Return the [X, Y] coordinate for the center point of the cell that contains the specified text.  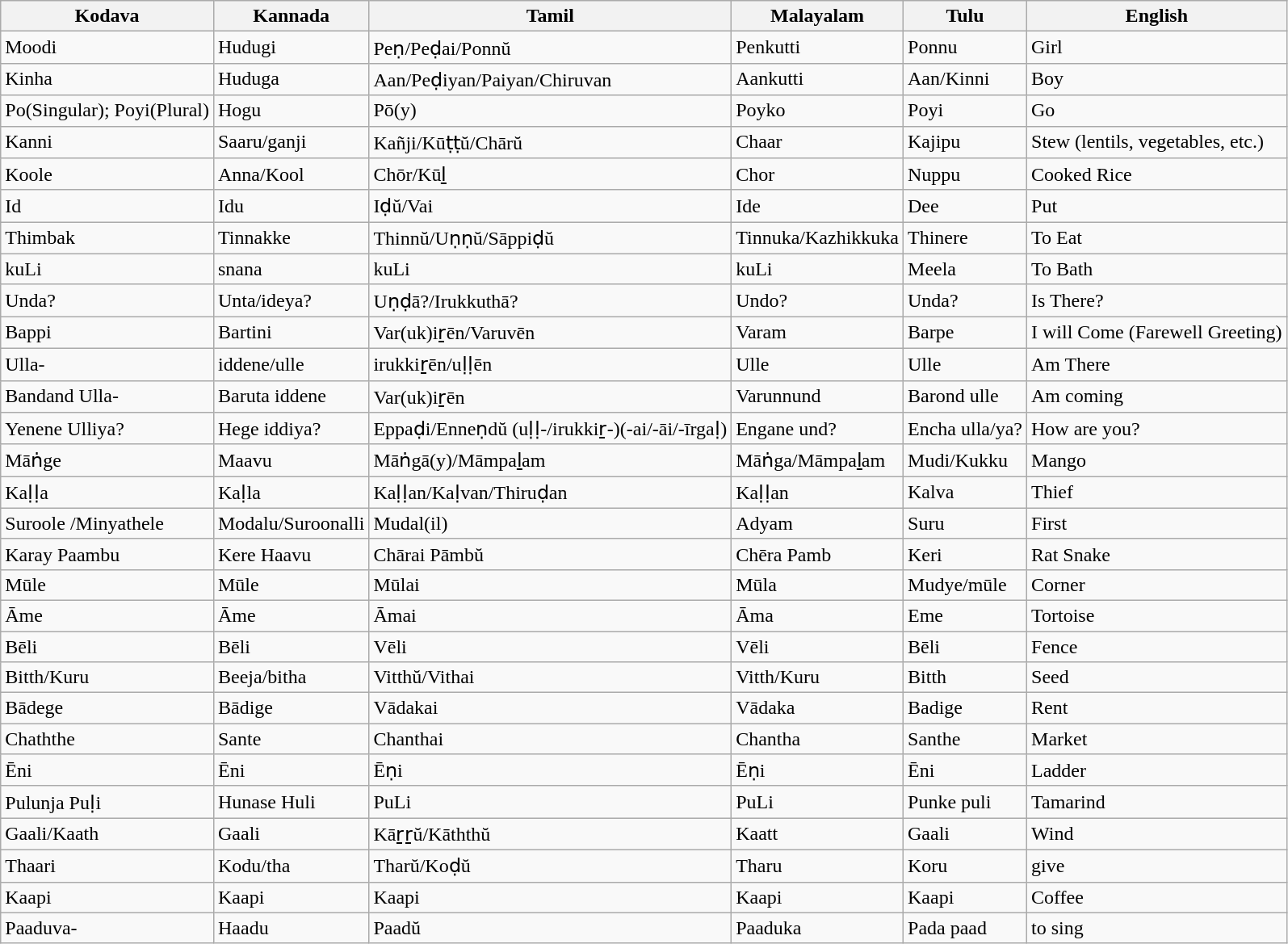
Hunase Huli [291, 802]
Suru [966, 523]
Uṇḍā?/Irukkuthā? [551, 300]
Idu [291, 206]
Bādege [107, 708]
Tortoise [1157, 615]
Is There? [1157, 300]
Santhe [966, 739]
Chēra Pamb [817, 554]
Coffee [1157, 897]
Am coming [1157, 396]
Kaḷla [291, 493]
Poyko [817, 111]
give [1157, 866]
Vādakai [551, 708]
Yenene Ulliya? [107, 429]
To Bath [1157, 269]
Kajipu [966, 142]
Ide [817, 206]
Kaatt [817, 834]
Kaḷḷan [817, 493]
Chaththe [107, 739]
Pō(y) [551, 111]
to sing [1157, 928]
Mūlai [551, 585]
Mango [1157, 460]
Bitth/Kuru [107, 678]
Maavu [291, 460]
Baruta iddene [291, 396]
Unta/ideya? [291, 300]
Aan/Kinni [966, 79]
Keri [966, 554]
Paaduva- [107, 928]
Poyi [966, 111]
Hege iddiya? [291, 429]
Tharŭ/Koḍŭ [551, 866]
Chor [817, 174]
Market [1157, 739]
Rat Snake [1157, 554]
Thimbak [107, 238]
Engane und? [817, 429]
Vitthŭ/Vithai [551, 678]
Thaari [107, 866]
Malayalam [817, 16]
How are you? [1157, 429]
Girl [1157, 48]
Rent [1157, 708]
Chanthai [551, 739]
Varunnund [817, 396]
Huduga [291, 79]
Āmai [551, 615]
Aankutti [817, 79]
Iḍŭ/Vai [551, 206]
Tamil [551, 16]
Kodu/tha [291, 866]
Po(Singular); Poyi(Plural) [107, 111]
Varam [817, 333]
Am There [1157, 364]
Barond ulle [966, 396]
Bappi [107, 333]
Māṅgā(y)/Māmpaḻam [551, 460]
Tinnuka/Kazhikkuka [817, 238]
Kinha [107, 79]
Kannada [291, 16]
Barpe [966, 333]
Kanni [107, 142]
Peṇ/Peḍai/Ponnŭ [551, 48]
Vādaka [817, 708]
Haadu [291, 928]
Meela [966, 269]
Karay Paambu [107, 554]
snana [291, 269]
Cooked Rice [1157, 174]
Kodava [107, 16]
Eppaḍi/Enneṇdŭ (uḷḷ-/irukkiṟ-)(-ai/-āi/-īrgaḷ) [551, 429]
Go [1157, 111]
Bitth [966, 678]
Anna/Kool [291, 174]
I will Come (Farewell Greeting) [1157, 333]
Pada paad [966, 928]
Koru [966, 866]
Moodi [107, 48]
irukkiṟēn/uḷḷēn [551, 364]
Seed [1157, 678]
Adyam [817, 523]
Thinnŭ/Uṇṇŭ/Sāppiḍŭ [551, 238]
Var(uk)iṟēn/Varuvēn [551, 333]
Encha ulla/ya? [966, 429]
First [1157, 523]
English [1157, 16]
Aan/Peḍiyan/Paiyan/Chiruvan [551, 79]
Mudi/Kukku [966, 460]
Kere Haavu [291, 554]
Koole [107, 174]
Vitth/Kuru [817, 678]
Bandand Ulla- [107, 396]
Mūla [817, 585]
Corner [1157, 585]
Māṅga/Māmpaḻam [817, 460]
Pulunja Puḷi [107, 802]
Kaḷḷa [107, 493]
Māṅge [107, 460]
Gaali/Kaath [107, 834]
iddene/ulle [291, 364]
Boy [1157, 79]
Kañji/Kūṭṭŭ/Chārŭ [551, 142]
Ponnu [966, 48]
Thief [1157, 493]
Wind [1157, 834]
Tharu [817, 866]
Mudal(il) [551, 523]
Thinere [966, 238]
To Eat [1157, 238]
Kāṟṟŭ/Kāththŭ [551, 834]
Undo? [817, 300]
Chantha [817, 739]
Id [107, 206]
Sante [291, 739]
Beeja/bitha [291, 678]
Mudye/mūle [966, 585]
Hogu [291, 111]
Var(uk)iṟēn [551, 396]
Paaduka [817, 928]
Punke puli [966, 802]
Put [1157, 206]
Nuppu [966, 174]
Fence [1157, 647]
Chaar [817, 142]
Tamarind [1157, 802]
Chōr/Kūḻ [551, 174]
Ladder [1157, 770]
Saaru/ganji [291, 142]
Kaḷḷan/Kaḷvan/Thiruḍan [551, 493]
Ulla- [107, 364]
Bartini [291, 333]
Dee [966, 206]
Hudugi [291, 48]
Chārai Pāmbŭ [551, 554]
Tinnakke [291, 238]
Penkutti [817, 48]
Suroole /Minyathele [107, 523]
Paadŭ [551, 928]
Kalva [966, 493]
Tulu [966, 16]
Āma [817, 615]
Bādige [291, 708]
Eme [966, 615]
Badige [966, 708]
Modalu/Suroonalli [291, 523]
Stew (lentils, vegetables, etc.) [1157, 142]
